For the text-containing cell, return its midpoint in [X, Y] coordinate format. 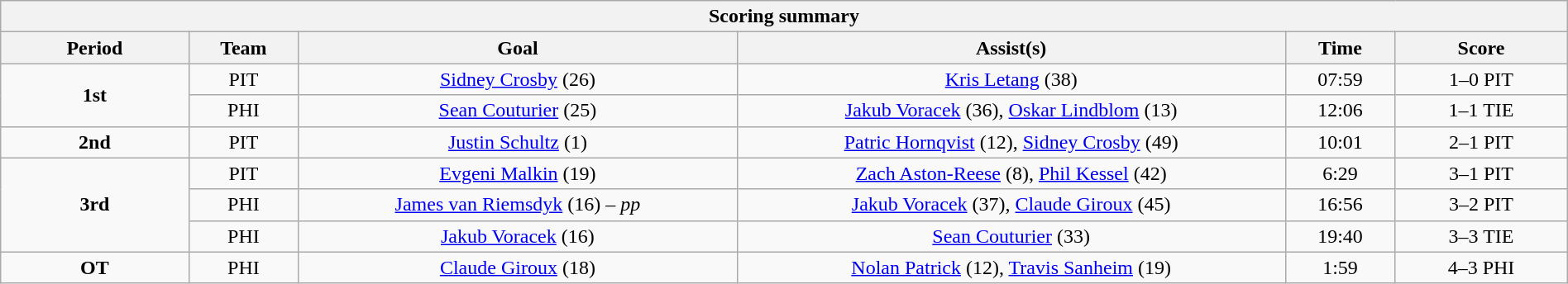
Patric Hornqvist (12), Sidney Crosby (49) [1011, 142]
2–1 PIT [1481, 142]
3rd [94, 205]
1st [94, 95]
Scoring summary [784, 17]
Sean Couturier (33) [1011, 236]
Score [1481, 48]
1:59 [1340, 267]
Team [243, 48]
Goal [518, 48]
Kris Letang (38) [1011, 79]
Period [94, 48]
12:06 [1340, 111]
OT [94, 267]
Zach Aston-Reese (8), Phil Kessel (42) [1011, 173]
Sidney Crosby (26) [518, 79]
Jakub Voracek (36), Oskar Lindblom (13) [1011, 111]
3–3 TIE [1481, 236]
Jakub Voracek (37), Claude Giroux (45) [1011, 205]
2nd [94, 142]
6:29 [1340, 173]
Assist(s) [1011, 48]
Justin Schultz (1) [518, 142]
07:59 [1340, 79]
1–0 PIT [1481, 79]
Jakub Voracek (16) [518, 236]
4–3 PHI [1481, 267]
16:56 [1340, 205]
Evgeni Malkin (19) [518, 173]
1–1 TIE [1481, 111]
Nolan Patrick (12), Travis Sanheim (19) [1011, 267]
3–2 PIT [1481, 205]
Claude Giroux (18) [518, 267]
James van Riemsdyk (16) – pp [518, 205]
Time [1340, 48]
19:40 [1340, 236]
Sean Couturier (25) [518, 111]
10:01 [1340, 142]
3–1 PIT [1481, 173]
